Provide the (X, Y) coordinate of the cell's center where the given text is located.  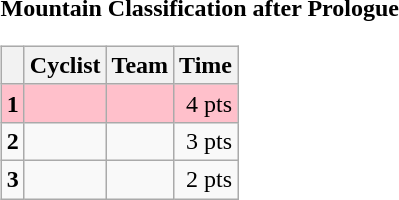
1 (12, 103)
Time (206, 65)
2 pts (206, 179)
3 pts (206, 141)
4 pts (206, 103)
Team (140, 65)
Cyclist (65, 65)
3 (12, 179)
2 (12, 141)
